Locate the cell with the specified text and output its (x, y) center coordinate. 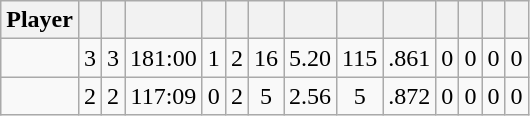
.861 (410, 58)
.872 (410, 96)
115 (360, 58)
1 (214, 58)
16 (266, 58)
Player (40, 20)
2.56 (310, 96)
5.20 (310, 58)
117:09 (164, 96)
181:00 (164, 58)
